Extract the (X, Y) coordinate from the center of the cell holding the provided text.  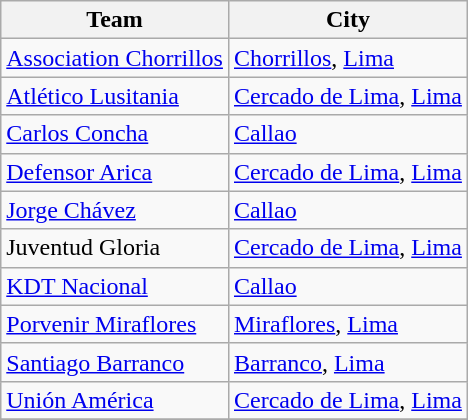
Atlético Lusitania (115, 96)
City (348, 20)
Defensor Arica (115, 172)
Barranco, Lima (348, 362)
KDT Nacional (115, 286)
Carlos Concha (115, 134)
Unión América (115, 400)
Chorrillos, Lima (348, 58)
Porvenir Miraflores (115, 324)
Jorge Chávez (115, 210)
Juventud Gloria (115, 248)
Association Chorrillos (115, 58)
Team (115, 20)
Santiago Barranco (115, 362)
Miraflores, Lima (348, 324)
